Extract the [x, y] coordinate from the center of the cell holding the provided text.  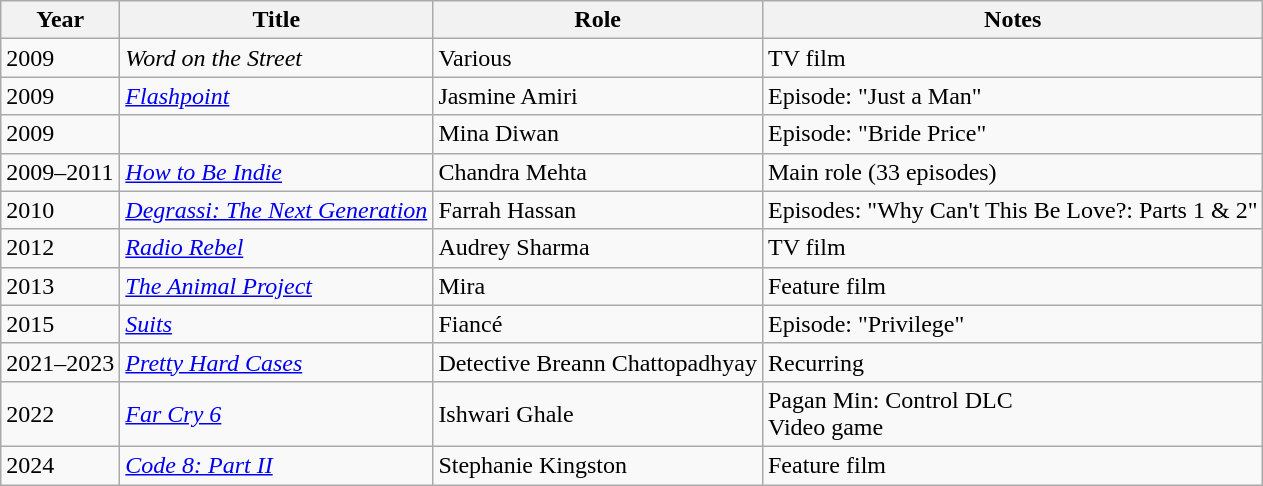
Chandra Mehta [598, 172]
2022 [60, 414]
Notes [1012, 20]
Ishwari Ghale [598, 414]
Mira [598, 286]
The Animal Project [276, 286]
2024 [60, 465]
Pretty Hard Cases [276, 362]
Role [598, 20]
Recurring [1012, 362]
2015 [60, 324]
Pagan Min: Control DLCVideo game [1012, 414]
2009–2011 [60, 172]
Flashpoint [276, 96]
Degrassi: The Next Generation [276, 210]
2021–2023 [60, 362]
2013 [60, 286]
Code 8: Part II [276, 465]
Word on the Street [276, 58]
Detective Breann Chattopadhyay [598, 362]
Mina Diwan [598, 134]
Year [60, 20]
Jasmine Amiri [598, 96]
Farrah Hassan [598, 210]
Title [276, 20]
Audrey Sharma [598, 248]
Episode: "Bride Price" [1012, 134]
Episodes: "Why Can't This Be Love?: Parts 1 & 2" [1012, 210]
Episode: "Just a Man" [1012, 96]
Various [598, 58]
2012 [60, 248]
Episode: "Privilege" [1012, 324]
How to Be Indie [276, 172]
Radio Rebel [276, 248]
Suits [276, 324]
Main role (33 episodes) [1012, 172]
2010 [60, 210]
Stephanie Kingston [598, 465]
Far Cry 6 [276, 414]
Fiancé [598, 324]
